Return [X, Y] of the center of cell containing provided text 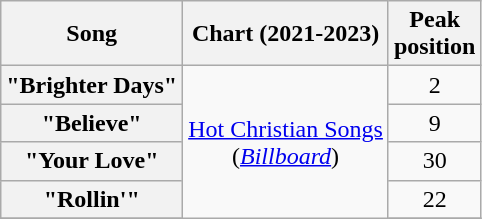
"Believe" [92, 123]
Peakposition [434, 34]
Hot Christian Songs(Billboard) [286, 142]
"Rollin'" [92, 199]
"Your Love" [92, 161]
Song [92, 34]
Chart (2021-2023) [286, 34]
22 [434, 199]
"Brighter Days" [92, 85]
9 [434, 123]
30 [434, 161]
2 [434, 85]
